Detect which cell encompasses the target text, then output its (X, Y) center coordinate. 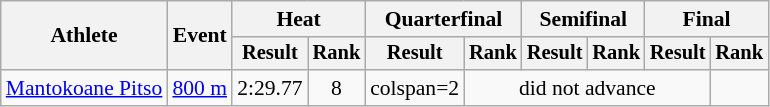
8 (337, 88)
Quarterfinal (444, 19)
did not advance (587, 88)
Event (200, 36)
colspan=2 (414, 88)
800 m (200, 88)
Semifinal (584, 19)
Final (706, 19)
Mantokoane Pitso (84, 88)
Athlete (84, 36)
2:29.77 (270, 88)
Heat (298, 19)
